Return the (x, y) coordinate for the center point of the cell that contains the specified text.  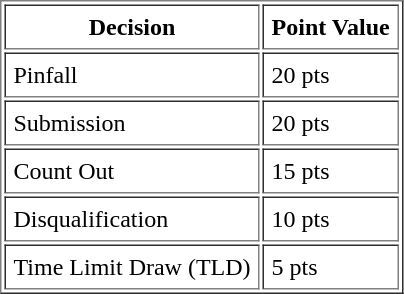
Pinfall (132, 74)
Decision (132, 26)
Disqualification (132, 218)
5 pts (331, 266)
Submission (132, 122)
10 pts (331, 218)
Count Out (132, 170)
Point Value (331, 26)
15 pts (331, 170)
Time Limit Draw (TLD) (132, 266)
